From the cell containing the given text, extract its center point as [x, y] coordinate. 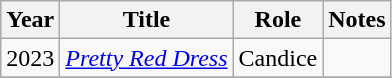
2023 [30, 58]
Pretty Red Dress [146, 58]
Title [146, 20]
Candice [278, 58]
Year [30, 20]
Role [278, 20]
Notes [357, 20]
